Identify which cell holds the provided text, then report its [X, Y] central coordinate. 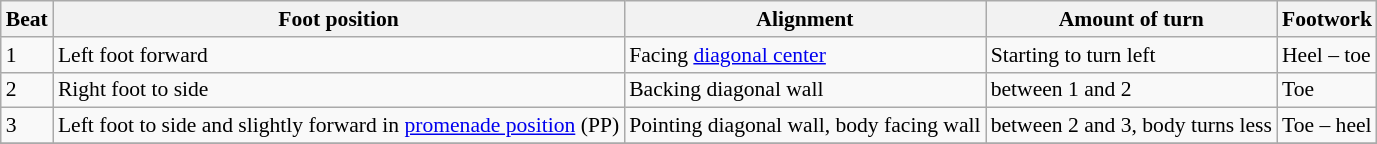
Facing diagonal center [804, 55]
Amount of turn [1132, 19]
3 [27, 126]
2 [27, 90]
Foot position [338, 19]
Beat [27, 19]
Left foot to side and slightly forward in promenade position (PP) [338, 126]
Toe – heel [1327, 126]
Pointing diagonal wall, body facing wall [804, 126]
Heel – toe [1327, 55]
between 2 and 3, body turns less [1132, 126]
Footwork [1327, 19]
1 [27, 55]
Starting to turn left [1132, 55]
Backing diagonal wall [804, 90]
Left foot forward [338, 55]
Alignment [804, 19]
between 1 and 2 [1132, 90]
Right foot to side [338, 90]
Toe [1327, 90]
